Capture the cell that displays the provided text and extract its [x, y] central coordinate. 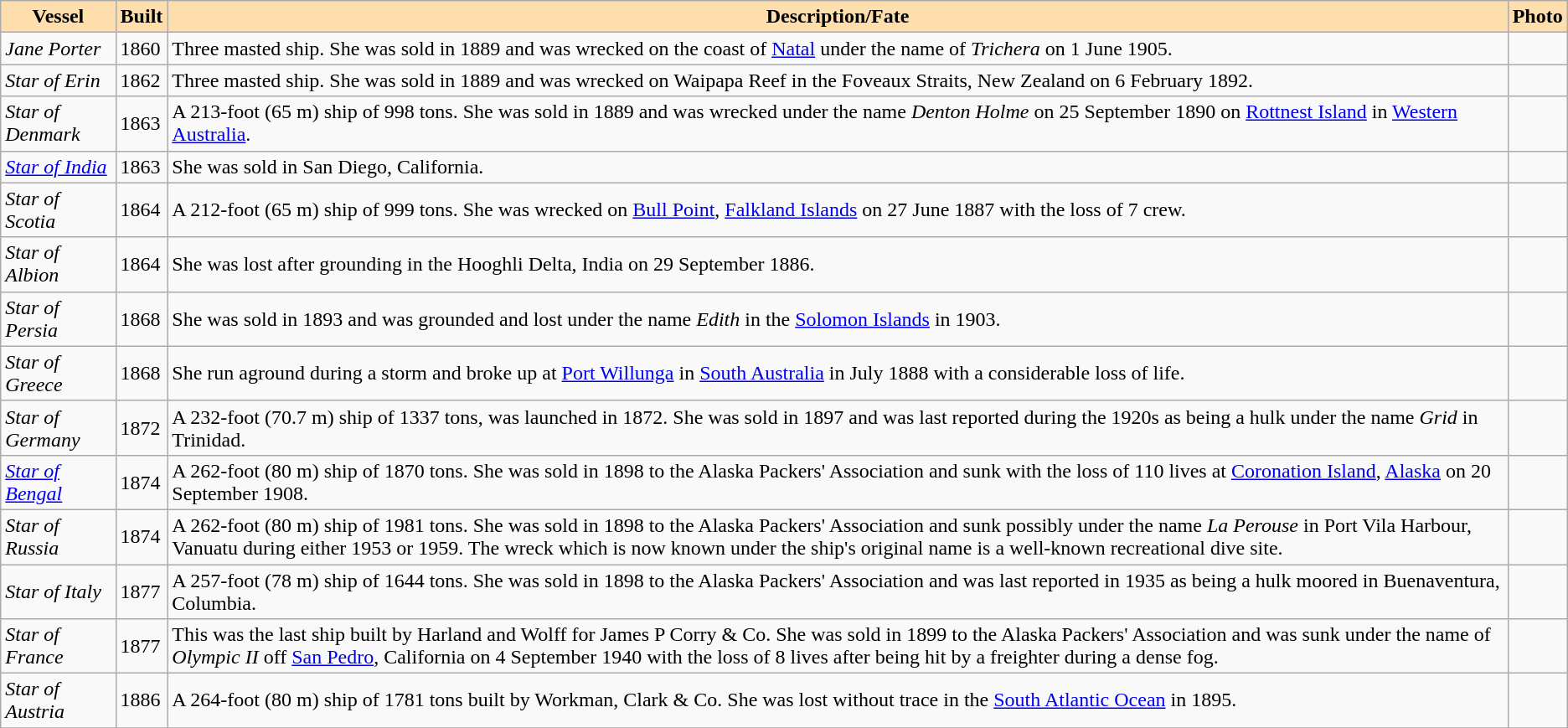
Photo [1538, 17]
Vessel [59, 17]
Three masted ship. She was sold in 1889 and was wrecked on Waipapa Reef in the Foveaux Straits, New Zealand on 6 February 1892. [838, 80]
Star of Germany [59, 427]
1886 [142, 700]
Star of Scotia [59, 209]
Star of France [59, 647]
Star of India [59, 167]
Star of Persia [59, 318]
A 264-foot (80 m) ship of 1781 tons built by Workman, Clark & Co. She was lost without trace in the South Atlantic Ocean in 1895. [838, 700]
1862 [142, 80]
Star of Albion [59, 265]
She was sold in 1893 and was grounded and lost under the name Edith in the Solomon Islands in 1903. [838, 318]
A 212-foot (65 m) ship of 999 tons. She was wrecked on Bull Point, Falkland Islands on 27 June 1887 with the loss of 7 crew. [838, 209]
Star of Italy [59, 591]
1872 [142, 427]
Built [142, 17]
Three masted ship. She was sold in 1889 and was wrecked on the coast of Natal under the name of Trichera on 1 June 1905. [838, 49]
1860 [142, 49]
She was lost after grounding in the Hooghli Delta, India on 29 September 1886. [838, 265]
She run aground during a storm and broke up at Port Willunga in South Australia in July 1888 with a considerable loss of life. [838, 374]
Jane Porter [59, 49]
Star of Erin [59, 80]
She was sold in San Diego, California. [838, 167]
Star of Russia [59, 536]
Star of Greece [59, 374]
Star of Denmark [59, 124]
Star of Austria [59, 700]
Description/Fate [838, 17]
Star of Bengal [59, 483]
